For the text-containing cell, return its midpoint in [x, y] coordinate format. 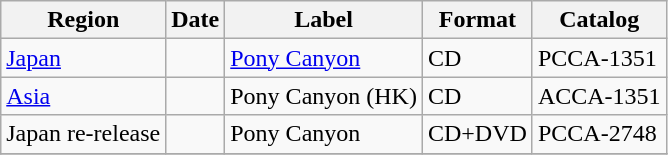
Catalog [599, 20]
PCCA-1351 [599, 58]
Format [477, 20]
Japan [84, 58]
PCCA-2748 [599, 134]
Pony Canyon (HK) [324, 96]
Date [196, 20]
CD+DVD [477, 134]
Label [324, 20]
ACCA-1351 [599, 96]
Asia [84, 96]
Japan re-release [84, 134]
Region [84, 20]
